Return (x, y) of the center of cell containing provided text 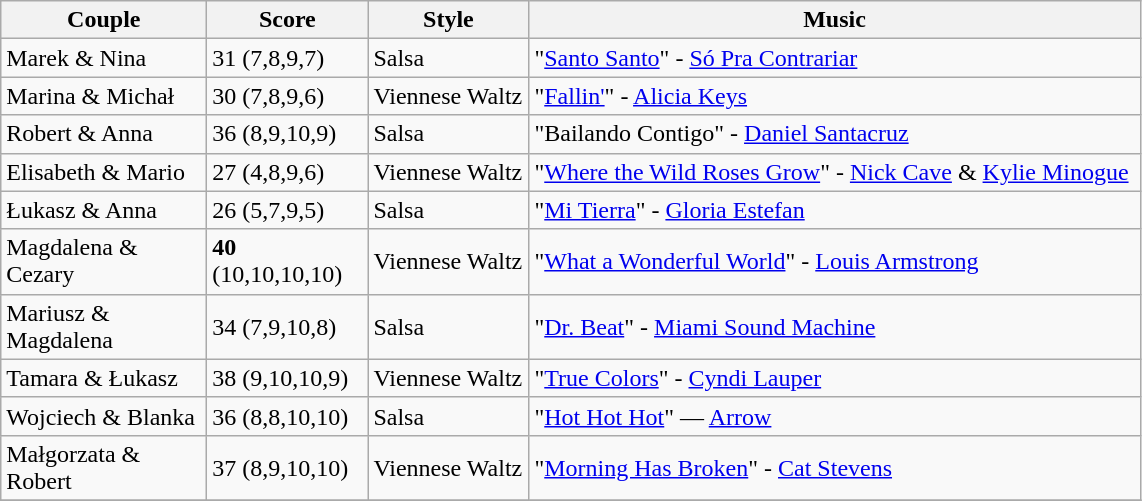
Elisabeth & Mario (104, 172)
"What a Wonderful World" - Louis Armstrong (834, 262)
"Mi Tierra" - Gloria Estefan (834, 210)
38 (9,10,10,9) (288, 378)
Magdalena & Cezary (104, 262)
31 (7,8,9,7) (288, 58)
"Morning Has Broken" - Cat Stevens (834, 468)
Łukasz & Anna (104, 210)
37 (8,9,10,10) (288, 468)
Marina & Michał (104, 96)
36 (8,9,10,9) (288, 134)
Couple (104, 20)
Małgorzata & Robert (104, 468)
Score (288, 20)
Wojciech & Blanka (104, 416)
"True Colors" - Cyndi Lauper (834, 378)
Style (448, 20)
"Hot Hot Hot" — Arrow (834, 416)
"Where the Wild Roses Grow" - Nick Cave & Kylie Minogue (834, 172)
Marek & Nina (104, 58)
34 (7,9,10,8) (288, 326)
"Dr. Beat" - Miami Sound Machine (834, 326)
Music (834, 20)
Robert & Anna (104, 134)
Tamara & Łukasz (104, 378)
30 (7,8,9,6) (288, 96)
"Bailando Contigo" - Daniel Santacruz (834, 134)
"Fallin'" - Alicia Keys (834, 96)
40 (10,10,10,10) (288, 262)
Mariusz & Magdalena (104, 326)
26 (5,7,9,5) (288, 210)
"Santo Santo" - Só Pra Contrariar (834, 58)
36 (8,8,10,10) (288, 416)
27 (4,8,9,6) (288, 172)
